Scan for the cell matching the given text and deliver its [x, y] coordinate at center. 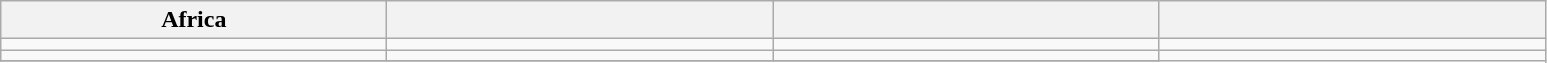
Africa [194, 20]
